Detect which cell encompasses the target text, then output its (x, y) center coordinate. 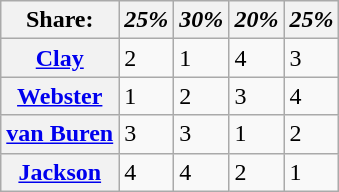
Webster (60, 96)
Share: (60, 20)
Jackson (60, 172)
van Buren (60, 134)
Clay (60, 58)
30% (202, 20)
20% (256, 20)
